For the text-containing cell, return its midpoint in [X, Y] coordinate format. 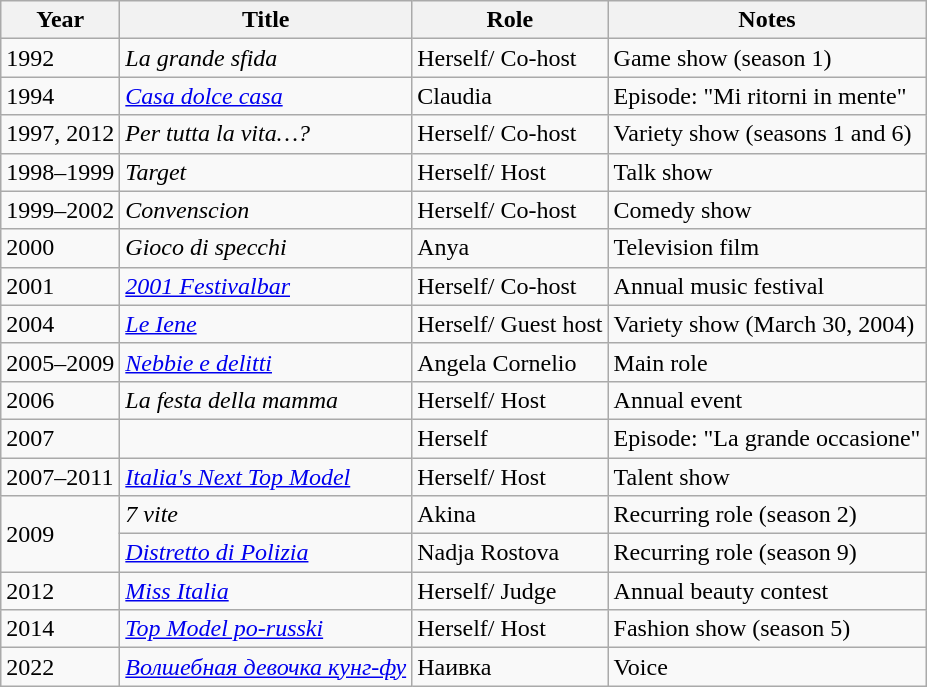
Talk show [767, 172]
2006 [60, 400]
La grande sfida [266, 58]
Anya [510, 248]
La festa della mamma [266, 400]
Top Model po-russki [266, 629]
Recurring role (season 9) [767, 553]
2007–2011 [60, 477]
Herself [510, 438]
Comedy show [767, 210]
7 vite [266, 515]
Herself/ Guest host [510, 324]
Distretto di Polizia [266, 553]
Angela Cornelio [510, 362]
1998–1999 [60, 172]
Claudia [510, 96]
2009 [60, 534]
Fashion show (season 5) [767, 629]
Role [510, 20]
2014 [60, 629]
Target [266, 172]
Notes [767, 20]
Akina [510, 515]
Nebbie e delitti [266, 362]
2005–2009 [60, 362]
2000 [60, 248]
Italia's Next Top Model [266, 477]
Title [266, 20]
Gioco di specchi [266, 248]
Per tutta la vita…? [266, 134]
Talent show [767, 477]
Herself/ Judge [510, 591]
Le Iene [266, 324]
Annual music festival [767, 286]
Main role [767, 362]
2004 [60, 324]
Episode: "La grande occasione" [767, 438]
Voice [767, 667]
Recurring role (season 2) [767, 515]
2012 [60, 591]
1997, 2012 [60, 134]
2001 Festivalbar [266, 286]
1992 [60, 58]
Year [60, 20]
Волшебная девочка кунг-фу [266, 667]
Annual beauty contest [767, 591]
Television film [767, 248]
Annual event [767, 400]
2007 [60, 438]
Наивка [510, 667]
Casa dolce casa [266, 96]
2001 [60, 286]
1994 [60, 96]
Nadja Rostova [510, 553]
Game show (season 1) [767, 58]
Miss Italia [266, 591]
Convenscion [266, 210]
2022 [60, 667]
1999–2002 [60, 210]
Episode: "Mi ritorni in mente" [767, 96]
Variety show (March 30, 2004) [767, 324]
Variety show (seasons 1 and 6) [767, 134]
